Locate the cell with the specified text and output its (X, Y) center coordinate. 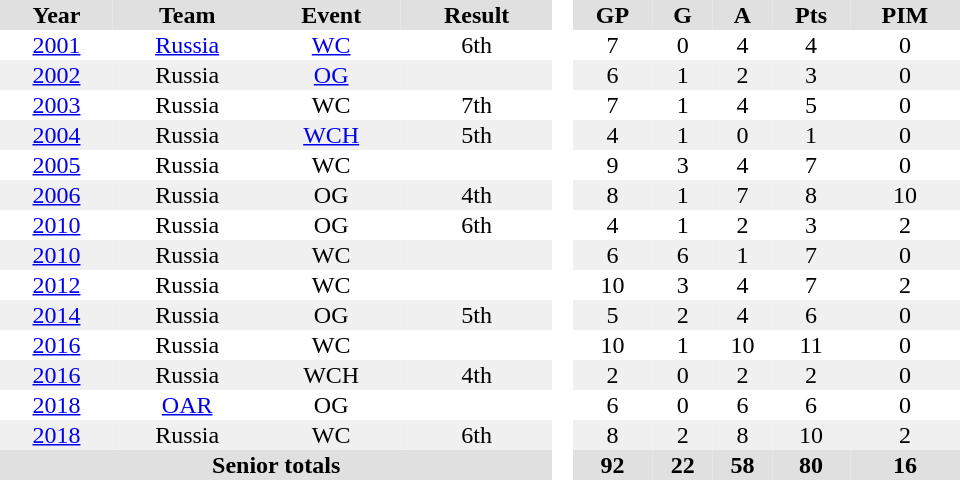
Senior totals (276, 465)
G (683, 15)
OAR (187, 405)
2014 (56, 315)
80 (811, 465)
Team (187, 15)
9 (612, 165)
92 (612, 465)
16 (905, 465)
2001 (56, 45)
PIM (905, 15)
GP (612, 15)
Result (476, 15)
Event (331, 15)
22 (683, 465)
A (743, 15)
58 (743, 465)
2005 (56, 165)
2012 (56, 285)
2004 (56, 135)
Pts (811, 15)
11 (811, 345)
2002 (56, 75)
2003 (56, 105)
Year (56, 15)
2006 (56, 195)
7th (476, 105)
